Capture the cell that displays the provided text and extract its [X, Y] central coordinate. 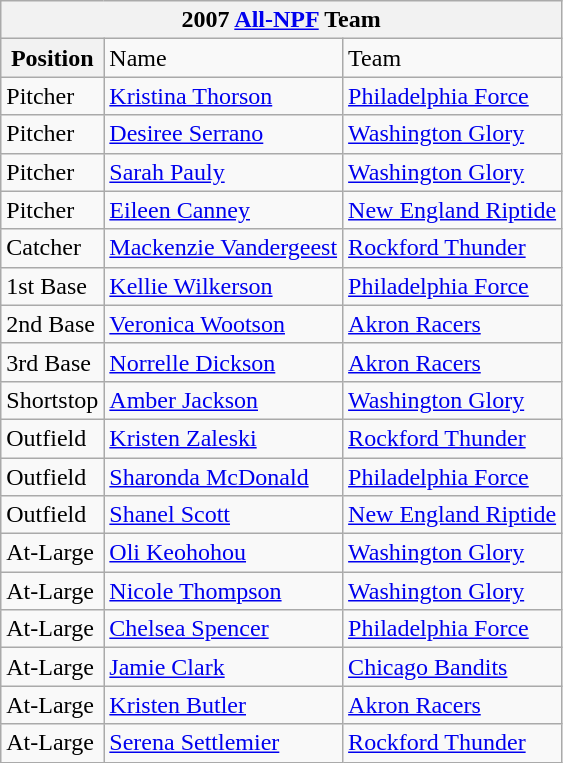
Desiree Serrano [224, 134]
Chelsea Spencer [224, 629]
1st Base [52, 286]
Jamie Clark [224, 667]
2007 All-NPF Team [282, 20]
Catcher [52, 248]
Oli Keohohou [224, 553]
Position [52, 58]
Sharonda McDonald [224, 477]
Kristen Butler [224, 705]
3rd Base [52, 362]
2nd Base [52, 324]
Name [224, 58]
Shanel Scott [224, 515]
Shortstop [52, 400]
Mackenzie Vandergeest [224, 248]
Kellie Wilkerson [224, 286]
Sarah Pauly [224, 172]
Norrelle Dickson [224, 362]
Amber Jackson [224, 400]
Eileen Canney [224, 210]
Chicago Bandits [452, 667]
Veronica Wootson [224, 324]
Kristina Thorson [224, 96]
Serena Settlemier [224, 743]
Kristen Zaleski [224, 438]
Nicole Thompson [224, 591]
Team [452, 58]
